For the text-containing cell, return its midpoint in [X, Y] coordinate format. 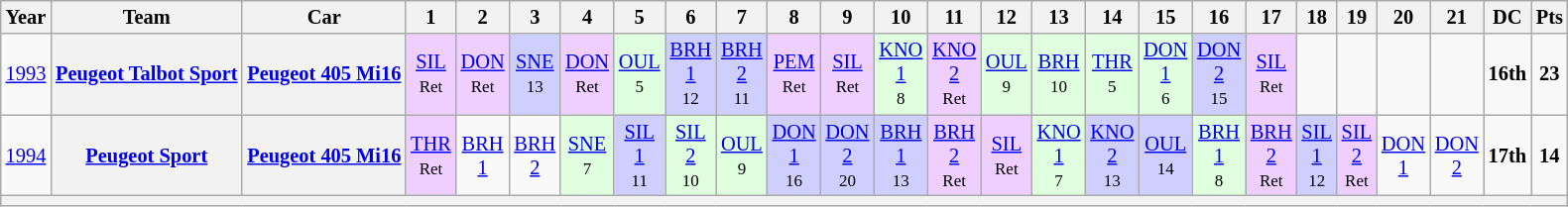
BRH112 [690, 74]
BRH2 [535, 155]
SIL2Ret [1357, 155]
1994 [26, 155]
BRH1 [483, 155]
PEMRet [794, 74]
10 [901, 17]
KNO17 [1059, 155]
7 [742, 17]
DON1 [1403, 155]
17th [1508, 155]
18 [1317, 17]
20 [1403, 17]
8 [794, 17]
4 [587, 17]
15 [1165, 17]
Car [323, 17]
13 [1059, 17]
DON16 [1165, 74]
6 [690, 17]
DC [1508, 17]
3 [535, 17]
9 [848, 17]
DON215 [1219, 74]
DON2 [1457, 155]
Peugeot Sport [147, 155]
SNE13 [535, 74]
1 [430, 17]
SIL112 [1317, 155]
1993 [26, 74]
5 [640, 17]
Team [147, 17]
16th [1508, 74]
THRRet [430, 155]
23 [1549, 74]
DON220 [848, 155]
BRH113 [901, 155]
16 [1219, 17]
Pts [1549, 17]
17 [1271, 17]
DON116 [794, 155]
BRH18 [1219, 155]
12 [1007, 17]
SIL111 [640, 155]
Peugeot Talbot Sport [147, 74]
11 [954, 17]
2 [483, 17]
THR5 [1112, 74]
21 [1457, 17]
19 [1357, 17]
Year [26, 17]
SIL210 [690, 155]
BRH211 [742, 74]
KNO18 [901, 74]
SNE7 [587, 155]
OUL14 [1165, 155]
BRH10 [1059, 74]
KNO213 [1112, 155]
OUL5 [640, 74]
KNO2Ret [954, 74]
